Search for the cell housing the specified text and yield its [X, Y] center coordinate. 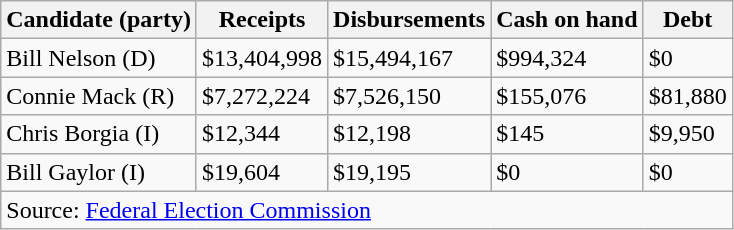
$994,324 [567, 58]
Debt [688, 20]
$155,076 [567, 96]
$13,404,998 [262, 58]
Connie Mack (R) [99, 96]
Receipts [262, 20]
$145 [567, 134]
Disbursements [410, 20]
Candidate (party) [99, 20]
$7,526,150 [410, 96]
Bill Gaylor (I) [99, 172]
$7,272,224 [262, 96]
Chris Borgia (I) [99, 134]
$12,344 [262, 134]
Bill Nelson (D) [99, 58]
$19,604 [262, 172]
$9,950 [688, 134]
$19,195 [410, 172]
Cash on hand [567, 20]
$15,494,167 [410, 58]
Source: Federal Election Commission [366, 210]
$12,198 [410, 134]
$81,880 [688, 96]
